Find where the given text appears and provide that cell's center as (X, Y) coordinate. 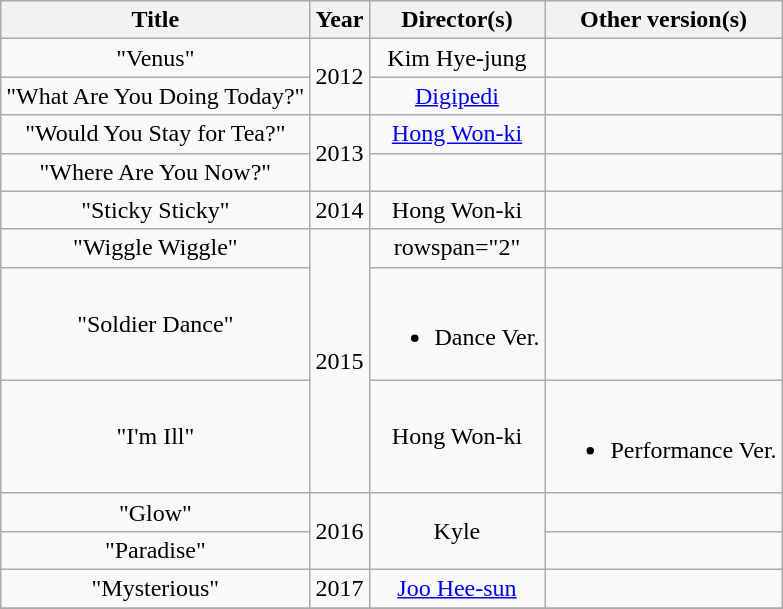
"Venus" (156, 58)
2016 (340, 531)
"Wiggle Wiggle" (156, 248)
Dance Ver. (457, 324)
Kim Hye-jung (457, 58)
2015 (340, 361)
"Sticky Sticky" (156, 210)
"Where Are You Now?" (156, 172)
Performance Ver. (664, 436)
rowspan="2" (457, 248)
2017 (340, 588)
Joo Hee-sun (457, 588)
"Would You Stay for Tea?" (156, 134)
2012 (340, 77)
2014 (340, 210)
"Soldier Dance" (156, 324)
Year (340, 20)
Kyle (457, 531)
"Paradise" (156, 550)
"Mysterious" (156, 588)
"Glow" (156, 512)
Title (156, 20)
2013 (340, 153)
"What Are You Doing Today?" (156, 96)
Director(s) (457, 20)
"I'm Ill" (156, 436)
Other version(s) (664, 20)
Digipedi (457, 96)
